Capture the cell that displays the provided text and extract its [X, Y] central coordinate. 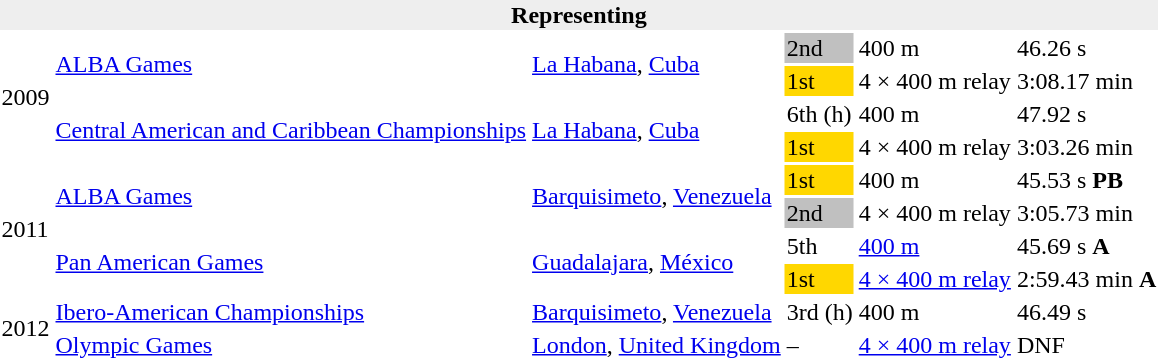
3:05.73 min [1086, 213]
3rd (h) [820, 312]
Guadalajara, México [657, 262]
3:03.26 min [1086, 147]
Central American and Caribbean Championships [291, 130]
45.53 s PB [1086, 180]
Ibero-American Championships [291, 312]
6th (h) [820, 114]
Representing [579, 15]
46.49 s [1086, 312]
2011 [26, 230]
2:59.43 min A [1086, 279]
47.92 s [1086, 114]
46.26 s [1086, 48]
5th [820, 246]
3:08.17 min [1086, 81]
2009 [26, 98]
45.69 s A [1086, 246]
Pan American Games [291, 262]
